Pinpoint the cell where the given text exists, returning its [X, Y] midpoint coordinate. 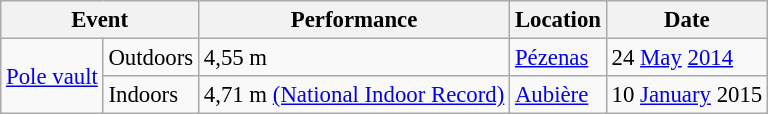
10 January 2015 [686, 95]
24 May 2014 [686, 58]
Date [686, 20]
4,55 m [354, 58]
Pézenas [558, 58]
Performance [354, 20]
4,71 m (National Indoor Record) [354, 95]
Indoors [150, 95]
Location [558, 20]
Aubière [558, 95]
Pole vault [52, 76]
Outdoors [150, 58]
Event [100, 20]
